Pinpoint the cell where the given text exists, returning its (x, y) midpoint coordinate. 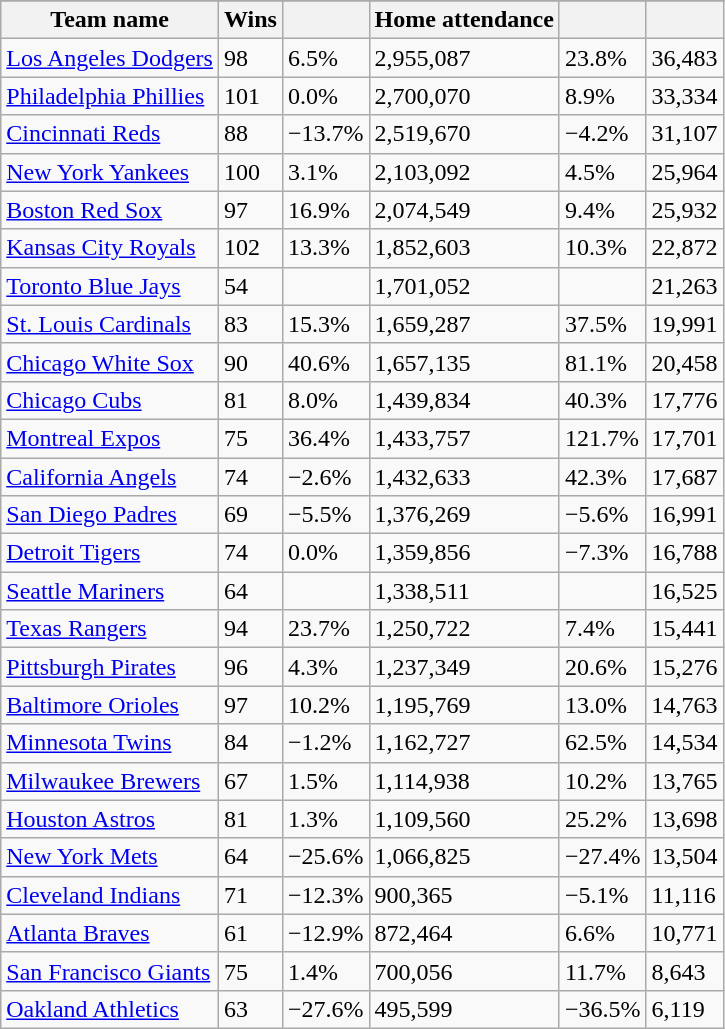
40.6% (326, 362)
−25.6% (326, 857)
36,483 (684, 58)
1,162,727 (464, 743)
15.3% (326, 324)
13,504 (684, 857)
1.3% (326, 819)
13,765 (684, 781)
25,964 (684, 172)
−5.6% (602, 515)
Toronto Blue Jays (110, 286)
Home attendance (464, 20)
Boston Red Sox (110, 210)
2,519,670 (464, 134)
Cleveland Indians (110, 895)
16.9% (326, 210)
−36.5% (602, 1009)
83 (250, 324)
10,771 (684, 933)
1,852,603 (464, 248)
17,701 (684, 438)
−5.5% (326, 515)
1,338,511 (464, 591)
36.4% (326, 438)
−7.3% (602, 553)
Chicago White Sox (110, 362)
Kansas City Royals (110, 248)
98 (250, 58)
3.1% (326, 172)
54 (250, 286)
13.3% (326, 248)
6,119 (684, 1009)
San Francisco Giants (110, 971)
St. Louis Cardinals (110, 324)
6.5% (326, 58)
1,359,856 (464, 553)
−5.1% (602, 895)
1,439,834 (464, 400)
23.8% (602, 58)
2,700,070 (464, 96)
22,872 (684, 248)
Detroit Tigers (110, 553)
Minnesota Twins (110, 743)
90 (250, 362)
−12.9% (326, 933)
Seattle Mariners (110, 591)
96 (250, 667)
California Angels (110, 477)
1,432,633 (464, 477)
1,701,052 (464, 286)
14,763 (684, 705)
Los Angeles Dodgers (110, 58)
94 (250, 629)
8,643 (684, 971)
42.3% (602, 477)
17,776 (684, 400)
14,534 (684, 743)
11,116 (684, 895)
1,109,560 (464, 819)
872,464 (464, 933)
88 (250, 134)
−12.3% (326, 895)
700,056 (464, 971)
20,458 (684, 362)
−4.2% (602, 134)
17,687 (684, 477)
25,932 (684, 210)
1,250,722 (464, 629)
1.4% (326, 971)
1,657,135 (464, 362)
Milwaukee Brewers (110, 781)
−1.2% (326, 743)
1,659,287 (464, 324)
16,991 (684, 515)
21,263 (684, 286)
−27.6% (326, 1009)
−27.4% (602, 857)
6.6% (602, 933)
63 (250, 1009)
8.0% (326, 400)
13.0% (602, 705)
2,955,087 (464, 58)
Houston Astros (110, 819)
New York Mets (110, 857)
61 (250, 933)
9.4% (602, 210)
Montreal Expos (110, 438)
Pittsburgh Pirates (110, 667)
1,195,769 (464, 705)
16,525 (684, 591)
4.5% (602, 172)
Texas Rangers (110, 629)
1,114,938 (464, 781)
1,066,825 (464, 857)
23.7% (326, 629)
Team name (110, 20)
69 (250, 515)
−13.7% (326, 134)
1,237,349 (464, 667)
71 (250, 895)
Philadelphia Phillies (110, 96)
8.9% (602, 96)
New York Yankees (110, 172)
Atlanta Braves (110, 933)
16,788 (684, 553)
1.5% (326, 781)
33,334 (684, 96)
37.5% (602, 324)
15,441 (684, 629)
25.2% (602, 819)
2,074,549 (464, 210)
San Diego Padres (110, 515)
1,376,269 (464, 515)
7.4% (602, 629)
81.1% (602, 362)
31,107 (684, 134)
121.7% (602, 438)
102 (250, 248)
Oakland Athletics (110, 1009)
1,433,757 (464, 438)
10.3% (602, 248)
100 (250, 172)
−2.6% (326, 477)
101 (250, 96)
900,365 (464, 895)
4.3% (326, 667)
2,103,092 (464, 172)
19,991 (684, 324)
Cincinnati Reds (110, 134)
495,599 (464, 1009)
20.6% (602, 667)
Baltimore Orioles (110, 705)
84 (250, 743)
62.5% (602, 743)
13,698 (684, 819)
Wins (250, 20)
40.3% (602, 400)
15,276 (684, 667)
67 (250, 781)
Chicago Cubs (110, 400)
11.7% (602, 971)
